From the cell containing the given text, extract its center point as [X, Y] coordinate. 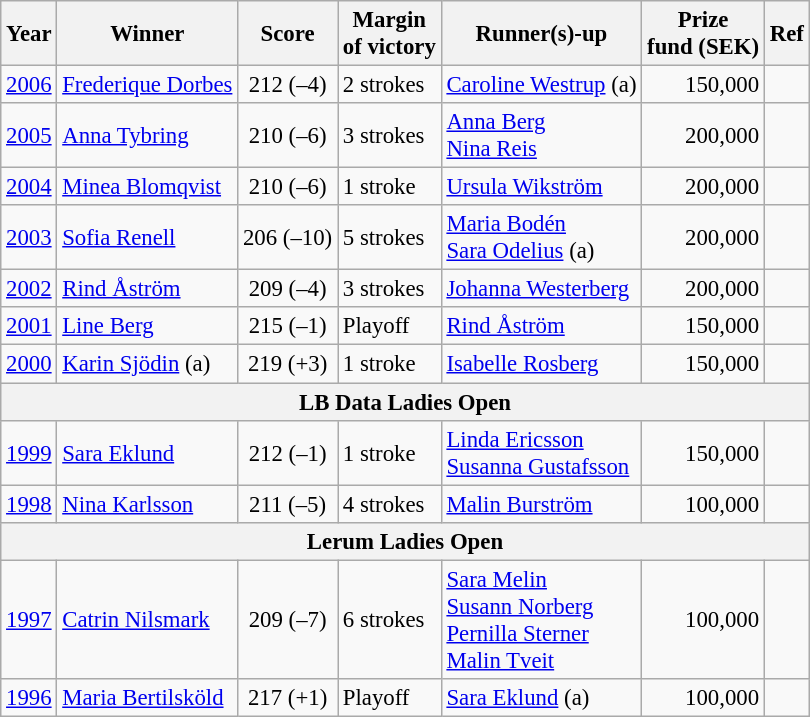
Karin Sjödin (a) [148, 364]
Anna Berg Nina Reis [542, 136]
Johanna Westerberg [542, 289]
Linda Ericsson Susanna Gustafsson [542, 452]
212 (–1) [288, 452]
4 strokes [390, 504]
5 strokes [390, 238]
Malin Burström [542, 504]
209 (–7) [288, 620]
215 (–1) [288, 327]
Marginof victory [390, 34]
1998 [29, 504]
Maria Bertilsköld [148, 698]
Winner [148, 34]
Ref [786, 34]
1997 [29, 620]
206 (–10) [288, 238]
2006 [29, 85]
1996 [29, 698]
Year [29, 34]
211 (–5) [288, 504]
Frederique Dorbes [148, 85]
Lerum Ladies Open [405, 541]
2005 [29, 136]
219 (+3) [288, 364]
6 strokes [390, 620]
2002 [29, 289]
212 (–4) [288, 85]
2004 [29, 187]
2 strokes [390, 85]
Sara Eklund (a) [542, 698]
Sara Eklund [148, 452]
Score [288, 34]
Caroline Westrup (a) [542, 85]
LB Data Ladies Open [405, 402]
Minea Blomqvist [148, 187]
Prizefund (SEK) [704, 34]
Sara Melin Susann Norberg Pernilla Sterner Malin Tveit [542, 620]
Nina Karlsson [148, 504]
1999 [29, 452]
2001 [29, 327]
Runner(s)-up [542, 34]
Isabelle Rosberg [542, 364]
2000 [29, 364]
Catrin Nilsmark [148, 620]
2003 [29, 238]
Maria Bodén Sara Odelius (a) [542, 238]
217 (+1) [288, 698]
Anna Tybring [148, 136]
209 (–4) [288, 289]
Line Berg [148, 327]
Sofia Renell [148, 238]
Ursula Wikström [542, 187]
